Find where the given text appears and provide that cell's center as (X, Y) coordinate. 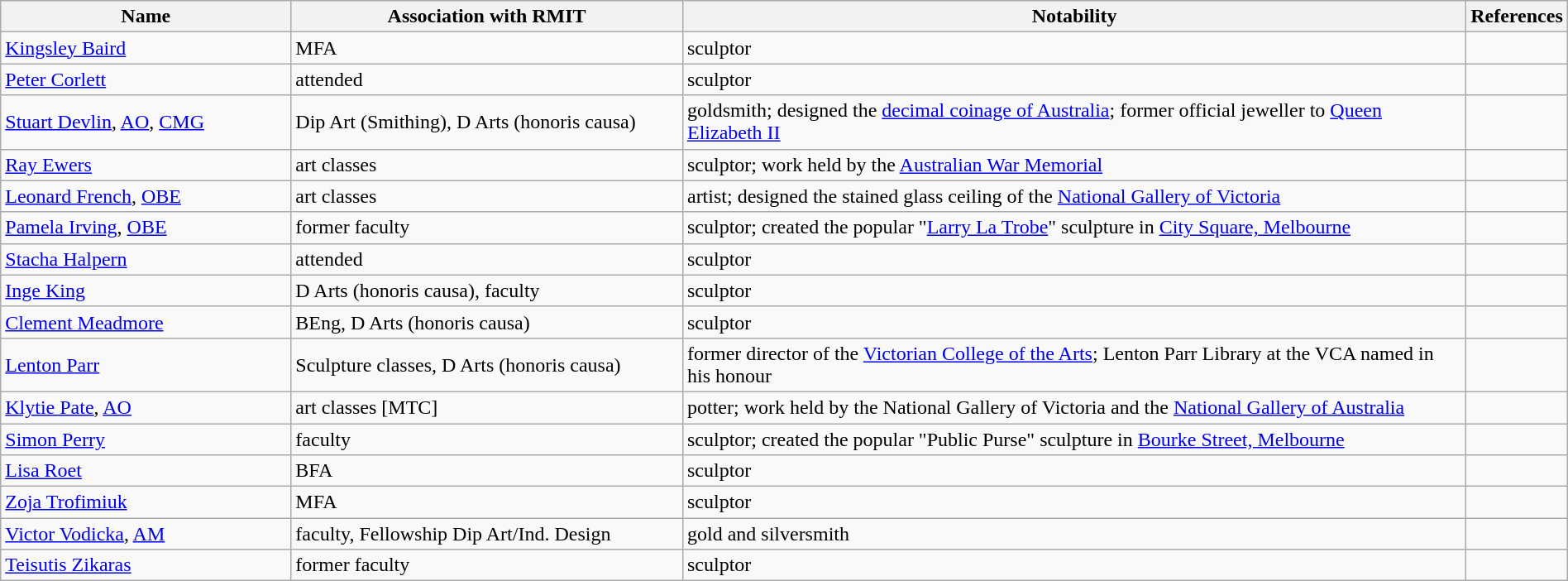
Lisa Roet (146, 471)
BEng, D Arts (honoris causa) (487, 322)
References (1517, 17)
Stuart Devlin, AO, CMG (146, 122)
Inge King (146, 290)
artist; designed the stained glass ceiling of the National Gallery of Victoria (1073, 196)
Lenton Parr (146, 364)
Name (146, 17)
Dip Art (Smithing), D Arts (honoris causa) (487, 122)
goldsmith; designed the decimal coinage of Australia; former official jeweller to Queen Elizabeth II (1073, 122)
former director of the Victorian College of the Arts; Lenton Parr Library at the VCA named in his honour (1073, 364)
Stacha Halpern (146, 259)
Ray Ewers (146, 165)
Zoja Trofimiuk (146, 502)
Peter Corlett (146, 79)
sculptor; created the popular "Larry La Trobe" sculpture in City Square, Melbourne (1073, 228)
Pamela Irving, OBE (146, 228)
Sculpture classes, D Arts (honoris causa) (487, 364)
Clement Meadmore (146, 322)
gold and silversmith (1073, 534)
sculptor; work held by the Australian War Memorial (1073, 165)
faculty (487, 439)
BFA (487, 471)
Kingsley Baird (146, 48)
Teisutis Zikaras (146, 565)
Victor Vodicka, AM (146, 534)
Simon Perry (146, 439)
Klytie Pate, AO (146, 407)
art classes [MTC] (487, 407)
faculty, Fellowship Dip Art/Ind. Design (487, 534)
potter; work held by the National Gallery of Victoria and the National Gallery of Australia (1073, 407)
Notability (1073, 17)
D Arts (honoris causa), faculty (487, 290)
sculptor; created the popular "Public Purse" sculpture in Bourke Street, Melbourne (1073, 439)
Leonard French, OBE (146, 196)
Association with RMIT (487, 17)
